Extract the (X, Y) coordinate from the center of the cell holding the provided text.  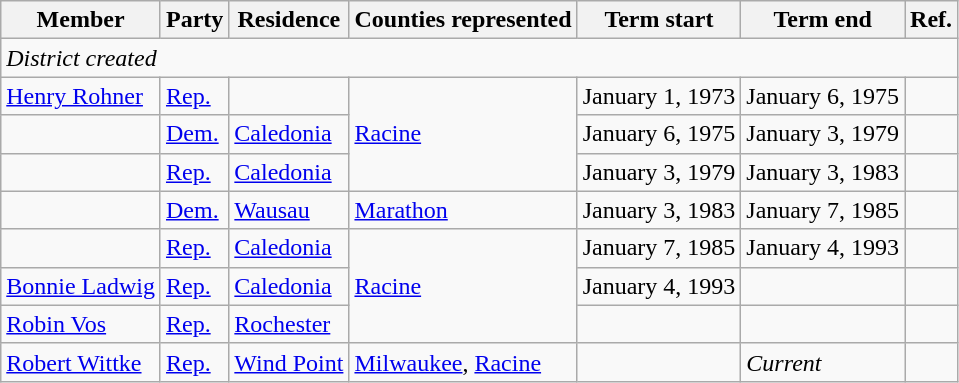
Marathon (463, 210)
Counties represented (463, 20)
Wausau (289, 210)
Bonnie Ladwig (81, 286)
Robin Vos (81, 324)
Term start (659, 20)
Party (194, 20)
Rochester (289, 324)
District created (480, 58)
Milwaukee, Racine (463, 362)
January 1, 1973 (659, 96)
Member (81, 20)
Ref. (932, 20)
Residence (289, 20)
Term end (823, 20)
Henry Rohner (81, 96)
Wind Point (289, 362)
Robert Wittke (81, 362)
Current (823, 362)
